From the cell containing the given text, extract its center point as (X, Y) coordinate. 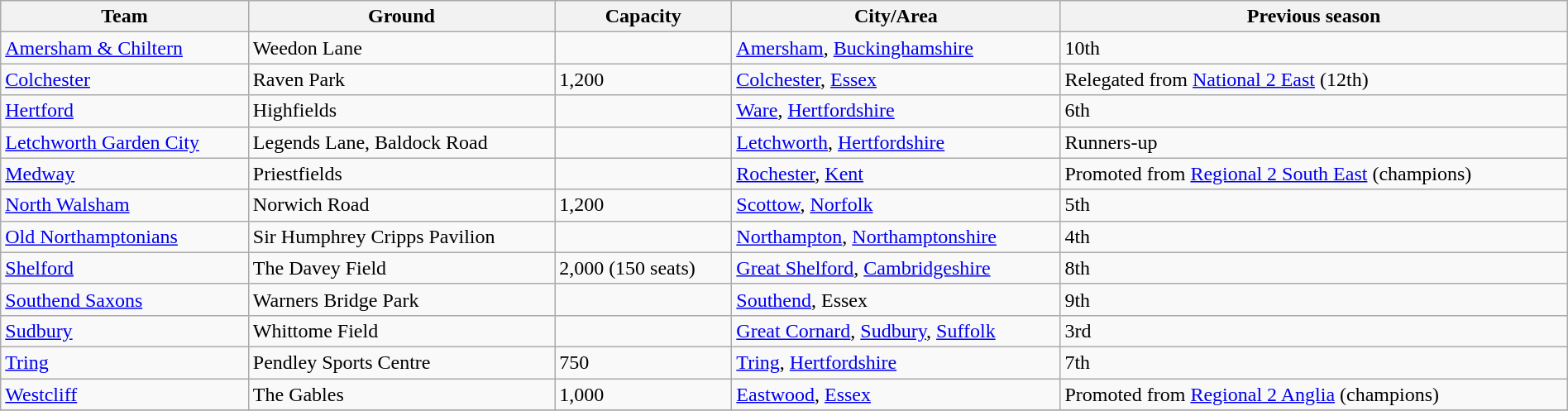
6th (1313, 111)
3rd (1313, 331)
Medway (125, 174)
Ground (401, 17)
Colchester (125, 79)
The Gables (401, 394)
Great Cornard, Sudbury, Suffolk (896, 331)
Highfields (401, 111)
Northampton, Northamptonshire (896, 237)
Team (125, 17)
Priestfields (401, 174)
Sir Humphrey Cripps Pavilion (401, 237)
Southend Saxons (125, 299)
Southend, Essex (896, 299)
Pendley Sports Centre (401, 362)
750 (643, 362)
Weedon Lane (401, 48)
Letchworth, Hertfordshire (896, 142)
Sudbury (125, 331)
Legends Lane, Baldock Road (401, 142)
Warners Bridge Park (401, 299)
Ware, Hertfordshire (896, 111)
Raven Park (401, 79)
Tring (125, 362)
1,000 (643, 394)
Rochester, Kent (896, 174)
Scottow, Norfolk (896, 205)
Colchester, Essex (896, 79)
Tring, Hertfordshire (896, 362)
Amersham & Chiltern (125, 48)
Promoted from Regional 2 South East (champions) (1313, 174)
9th (1313, 299)
7th (1313, 362)
2,000 (150 seats) (643, 268)
Old Northamptonians (125, 237)
Westcliff (125, 394)
Capacity (643, 17)
Runners-up (1313, 142)
Shelford (125, 268)
Previous season (1313, 17)
Hertford (125, 111)
North Walsham (125, 205)
10th (1313, 48)
8th (1313, 268)
Eastwood, Essex (896, 394)
Great Shelford, Cambridgeshire (896, 268)
Relegated from National 2 East (12th) (1313, 79)
Promoted from Regional 2 Anglia (champions) (1313, 394)
Amersham, Buckinghamshire (896, 48)
Letchworth Garden City (125, 142)
The Davey Field (401, 268)
5th (1313, 205)
Norwich Road (401, 205)
Whittome Field (401, 331)
4th (1313, 237)
City/Area (896, 17)
